From the cell containing the given text, extract its center point as (x, y) coordinate. 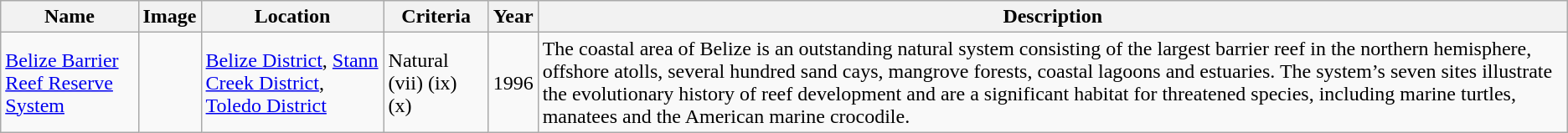
Image (169, 17)
Natural (vii) (ix) (x) (436, 82)
Year (513, 17)
Belize District, Stann Creek District, Toledo District (292, 82)
Criteria (436, 17)
Location (292, 17)
Belize Barrier Reef Reserve System (70, 82)
Name (70, 17)
Description (1052, 17)
1996 (513, 82)
